Pinpoint the cell where the given text exists, returning its (X, Y) midpoint coordinate. 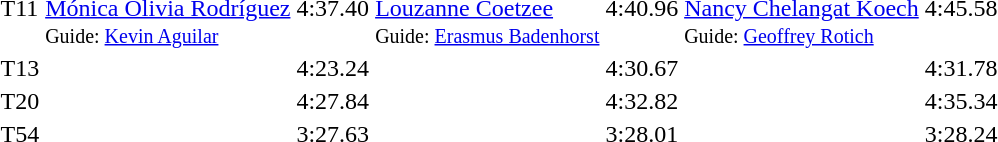
4:30.67 (642, 68)
4:27.84 (333, 101)
4:23.24 (333, 68)
4:32.82 (642, 101)
